For the text-containing cell, return its midpoint in [X, Y] coordinate format. 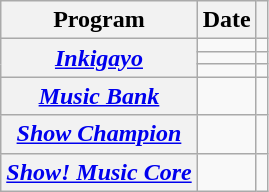
Date [226, 20]
Music Bank [99, 96]
Show Champion [99, 134]
Program [99, 20]
Inkigayo [99, 58]
Show! Music Core [99, 172]
